Extract the [x, y] coordinate from the center of the cell holding the provided text.  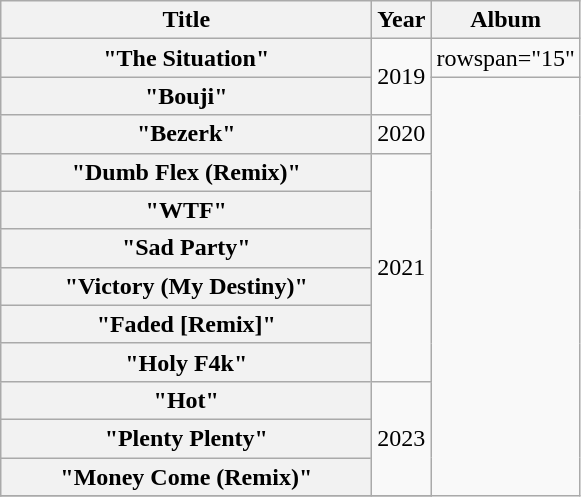
"Plenty Plenty" [186, 438]
"Bouji" [186, 96]
Year [402, 20]
"Holy F4k" [186, 362]
"Hot" [186, 400]
Album [506, 20]
"WTF" [186, 210]
2019 [402, 77]
"Victory (My Destiny)" [186, 286]
2021 [402, 267]
rowspan="15" [506, 58]
"Dumb Flex (Remix)" [186, 172]
"Sad Party" [186, 248]
"Bezerk" [186, 134]
2023 [402, 438]
"Money Come (Remix)" [186, 477]
"The Situation" [186, 58]
Title [186, 20]
2020 [402, 134]
"Faded [Remix]" [186, 324]
